Capture the cell that displays the provided text and extract its (X, Y) central coordinate. 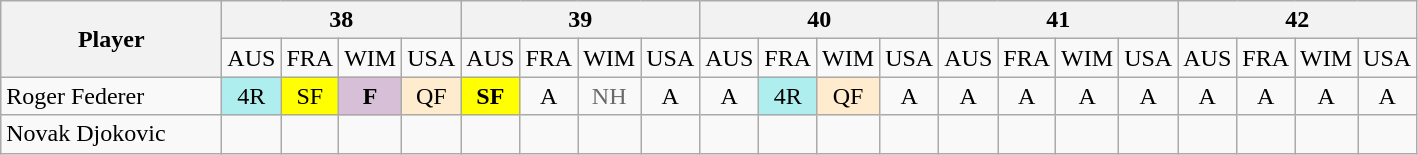
Player (112, 39)
40 (820, 20)
41 (1058, 20)
Roger Federer (112, 96)
F (370, 96)
38 (342, 20)
NH (610, 96)
42 (1298, 20)
Novak Djokovic (112, 134)
39 (580, 20)
